Find where the given text appears and provide that cell's center as [X, Y] coordinate. 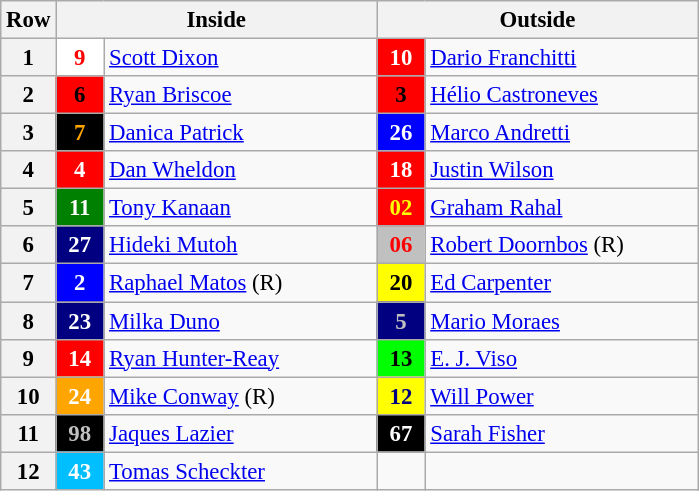
Outside [538, 20]
Tomas Scheckter [240, 471]
Ryan Hunter-Reay [240, 358]
14 [80, 358]
Scott Dixon [240, 58]
Danica Patrick [240, 133]
27 [80, 245]
Raphael Matos (R) [240, 283]
Mike Conway (R) [240, 396]
Ryan Briscoe [240, 95]
Inside [216, 20]
Hélio Castroneves [562, 95]
Robert Doornbos (R) [562, 245]
Sarah Fisher [562, 433]
26 [401, 133]
23 [80, 321]
Tony Kanaan [240, 208]
20 [401, 283]
13 [401, 358]
Will Power [562, 396]
Graham Rahal [562, 208]
Dan Wheldon [240, 170]
Ed Carpenter [562, 283]
1 [28, 58]
Marco Andretti [562, 133]
24 [80, 396]
8 [28, 321]
06 [401, 245]
43 [80, 471]
Mario Moraes [562, 321]
Hideki Mutoh [240, 245]
98 [80, 433]
Jaques Lazier [240, 433]
02 [401, 208]
Justin Wilson [562, 170]
Row [28, 20]
Milka Duno [240, 321]
Dario Franchitti [562, 58]
18 [401, 170]
E. J. Viso [562, 358]
67 [401, 433]
